Find where the given text appears and provide that cell's center as [X, Y] coordinate. 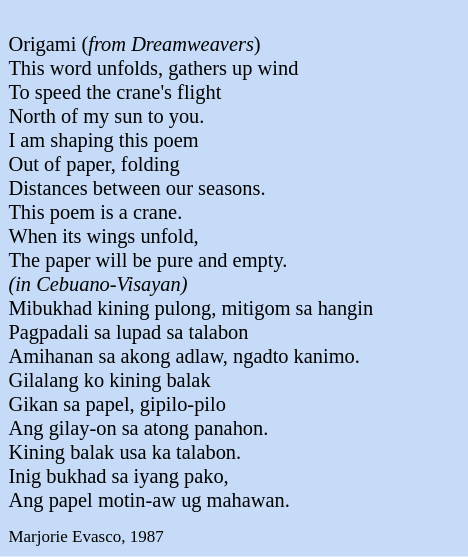
Marjorie Evasco, 1987 [234, 536]
